Scan for the cell matching the given text and deliver its [x, y] coordinate at center. 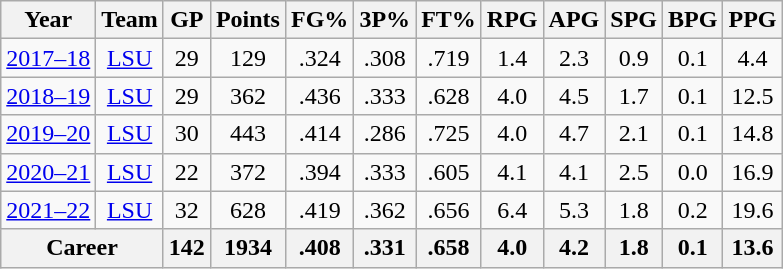
2.1 [634, 134]
FG% [319, 20]
129 [248, 58]
4.2 [574, 248]
443 [248, 134]
.605 [449, 172]
5.3 [574, 210]
0.0 [693, 172]
SPG [634, 20]
32 [186, 210]
.658 [449, 248]
Career [82, 248]
4.5 [574, 96]
4.4 [752, 58]
GP [186, 20]
22 [186, 172]
3P% [385, 20]
12.5 [752, 96]
2020–21 [48, 172]
.331 [385, 248]
1934 [248, 248]
1.4 [512, 58]
0.2 [693, 210]
.656 [449, 210]
.436 [319, 96]
.394 [319, 172]
4.7 [574, 134]
.419 [319, 210]
.408 [319, 248]
2017–18 [48, 58]
362 [248, 96]
RPG [512, 20]
628 [248, 210]
.719 [449, 58]
16.9 [752, 172]
.725 [449, 134]
30 [186, 134]
BPG [693, 20]
Points [248, 20]
.362 [385, 210]
.324 [319, 58]
2.5 [634, 172]
Year [48, 20]
.308 [385, 58]
2019–20 [48, 134]
Team [130, 20]
19.6 [752, 210]
APG [574, 20]
142 [186, 248]
2021–22 [48, 210]
FT% [449, 20]
.414 [319, 134]
2.3 [574, 58]
.628 [449, 96]
6.4 [512, 210]
372 [248, 172]
.286 [385, 134]
2018–19 [48, 96]
PPG [752, 20]
14.8 [752, 134]
13.6 [752, 248]
1.7 [634, 96]
0.9 [634, 58]
